For the text-containing cell, return its midpoint in (x, y) coordinate format. 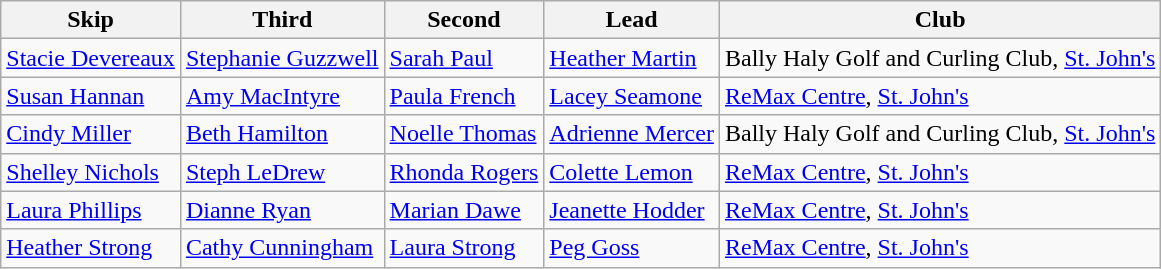
Lead (632, 20)
Shelley Nichols (91, 172)
Peg Goss (632, 248)
Amy MacIntyre (282, 96)
Paula French (464, 96)
Second (464, 20)
Stacie Devereaux (91, 58)
Jeanette Hodder (632, 210)
Colette Lemon (632, 172)
Lacey Seamone (632, 96)
Skip (91, 20)
Rhonda Rogers (464, 172)
Beth Hamilton (282, 134)
Noelle Thomas (464, 134)
Heather Martin (632, 58)
Dianne Ryan (282, 210)
Laura Phillips (91, 210)
Adrienne Mercer (632, 134)
Steph LeDrew (282, 172)
Sarah Paul (464, 58)
Cindy Miller (91, 134)
Stephanie Guzzwell (282, 58)
Laura Strong (464, 248)
Marian Dawe (464, 210)
Club (940, 20)
Cathy Cunningham (282, 248)
Heather Strong (91, 248)
Susan Hannan (91, 96)
Third (282, 20)
